Extract the [x, y] coordinate from the center of the cell holding the provided text.  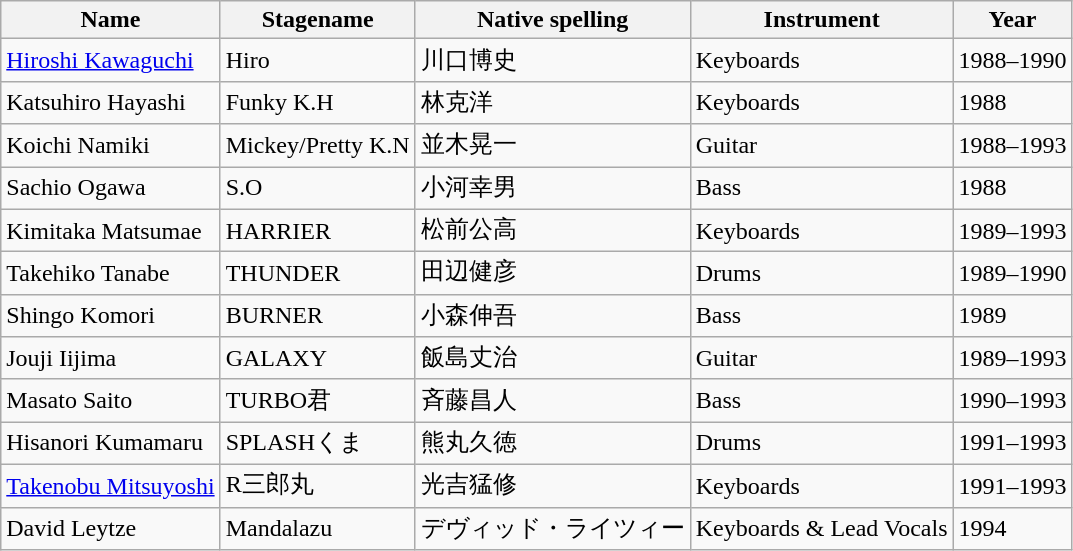
1989–1990 [1012, 274]
熊丸久徳 [552, 444]
1989 [1012, 316]
デヴィッド・ライツィー [552, 528]
林克洋 [552, 102]
R三郎丸 [318, 486]
斉藤昌人 [552, 400]
川口博史 [552, 60]
並木晃一 [552, 146]
Funky K.H [318, 102]
小河幸男 [552, 188]
Mickey/Pretty K.N [318, 146]
Shingo Komori [110, 316]
1994 [1012, 528]
Katsuhiro Hayashi [110, 102]
Name [110, 20]
1990–1993 [1012, 400]
THUNDER [318, 274]
Masato Saito [110, 400]
Jouji Iijima [110, 358]
Stagename [318, 20]
Sachio Ogawa [110, 188]
SPLASHくま [318, 444]
David Leytze [110, 528]
BURNER [318, 316]
Takenobu Mitsuyoshi [110, 486]
田辺健彦 [552, 274]
Hiroshi Kawaguchi [110, 60]
Year [1012, 20]
光吉猛修 [552, 486]
Instrument [822, 20]
Koichi Namiki [110, 146]
HARRIER [318, 230]
Native spelling [552, 20]
Mandalazu [318, 528]
TURBO君 [318, 400]
Takehiko Tanabe [110, 274]
S.O [318, 188]
1988–1993 [1012, 146]
松前公高 [552, 230]
Hisanori Kumamaru [110, 444]
Kimitaka Matsumae [110, 230]
飯島丈治 [552, 358]
小森伸吾 [552, 316]
Keyboards & Lead Vocals [822, 528]
GALAXY [318, 358]
1988–1990 [1012, 60]
Hiro [318, 60]
